Provide the [X, Y] coordinate of the cell's center where the given text is located.  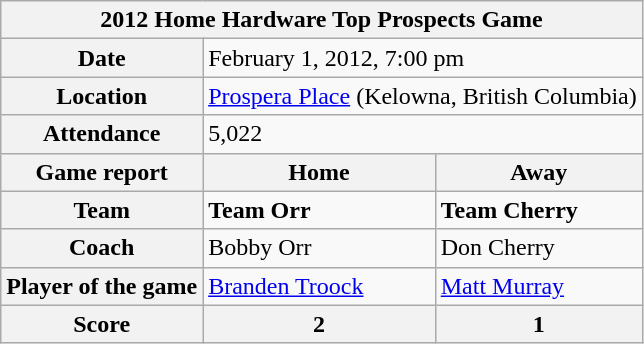
2 [320, 324]
Score [102, 324]
Date [102, 58]
Attendance [102, 134]
February 1, 2012, 7:00 pm [423, 58]
Location [102, 96]
Don Cherry [538, 248]
1 [538, 324]
Team Cherry [538, 210]
Prospera Place (Kelowna, British Columbia) [423, 96]
Coach [102, 248]
Away [538, 172]
5,022 [423, 134]
Bobby Orr [320, 248]
Branden Troock [320, 286]
Matt Murray [538, 286]
Home [320, 172]
Game report [102, 172]
Team Orr [320, 210]
Player of the game [102, 286]
2012 Home Hardware Top Prospects Game [322, 20]
Team [102, 210]
